Provide the (x, y) coordinate of the cell's center where the given text is located.  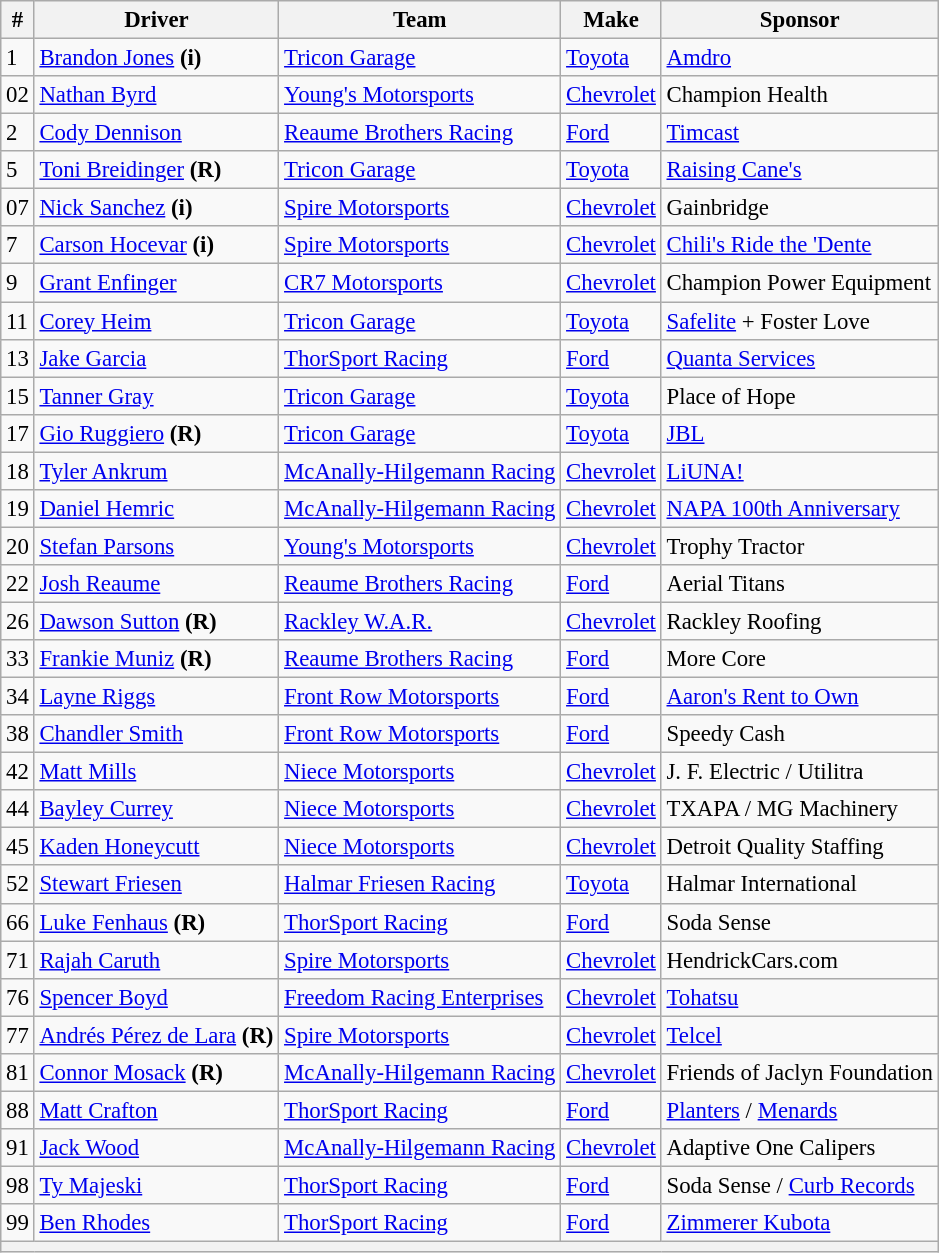
Safelite + Foster Love (800, 321)
Soda Sense / Curb Records (800, 1185)
Frankie Muniz (R) (156, 659)
Halmar Friesen Racing (420, 885)
11 (18, 321)
76 (18, 997)
Rackley Roofing (800, 621)
Spencer Boyd (156, 997)
Zimmerer Kubota (800, 1223)
Kaden Honeycutt (156, 847)
Corey Heim (156, 321)
Driver (156, 20)
Soda Sense (800, 922)
9 (18, 283)
Nick Sanchez (i) (156, 208)
J. F. Electric / Utilitra (800, 772)
18 (18, 471)
Champion Power Equipment (800, 283)
19 (18, 509)
# (18, 20)
Timcast (800, 133)
Chandler Smith (156, 734)
HendrickCars.com (800, 960)
Brandon Jones (i) (156, 58)
Team (420, 20)
Stewart Friesen (156, 885)
33 (18, 659)
7 (18, 245)
CR7 Motorsports (420, 283)
Toni Breidinger (R) (156, 170)
45 (18, 847)
88 (18, 1110)
Speedy Cash (800, 734)
02 (18, 95)
1 (18, 58)
NAPA 100th Anniversary (800, 509)
77 (18, 1035)
Amdro (800, 58)
Connor Mosack (R) (156, 1073)
Quanta Services (800, 358)
Freedom Racing Enterprises (420, 997)
Cody Dennison (156, 133)
Tanner Gray (156, 396)
Nathan Byrd (156, 95)
Gainbridge (800, 208)
17 (18, 433)
Matt Mills (156, 772)
13 (18, 358)
26 (18, 621)
22 (18, 584)
38 (18, 734)
Bayley Currey (156, 809)
LiUNA! (800, 471)
Jake Garcia (156, 358)
99 (18, 1223)
Stefan Parsons (156, 546)
Raising Cane's (800, 170)
91 (18, 1148)
Adaptive One Calipers (800, 1148)
98 (18, 1185)
52 (18, 885)
15 (18, 396)
Daniel Hemric (156, 509)
Josh Reaume (156, 584)
5 (18, 170)
Champion Health (800, 95)
Ty Majeski (156, 1185)
Trophy Tractor (800, 546)
Place of Hope (800, 396)
Tohatsu (800, 997)
Halmar International (800, 885)
20 (18, 546)
Chili's Ride the 'Dente (800, 245)
More Core (800, 659)
Detroit Quality Staffing (800, 847)
Aaron's Rent to Own (800, 697)
Grant Enfinger (156, 283)
Luke Fenhaus (R) (156, 922)
2 (18, 133)
81 (18, 1073)
Planters / Menards (800, 1110)
Rajah Caruth (156, 960)
Dawson Sutton (R) (156, 621)
Carson Hocevar (i) (156, 245)
Aerial Titans (800, 584)
71 (18, 960)
Layne Riggs (156, 697)
Telcel (800, 1035)
Andrés Pérez de Lara (R) (156, 1035)
Ben Rhodes (156, 1223)
66 (18, 922)
TXAPA / MG Machinery (800, 809)
Sponsor (800, 20)
44 (18, 809)
Friends of Jaclyn Foundation (800, 1073)
07 (18, 208)
Tyler Ankrum (156, 471)
Jack Wood (156, 1148)
Matt Crafton (156, 1110)
Make (611, 20)
34 (18, 697)
42 (18, 772)
JBL (800, 433)
Gio Ruggiero (R) (156, 433)
Rackley W.A.R. (420, 621)
